Return the [x, y] coordinate for the center point of the cell that contains the specified text.  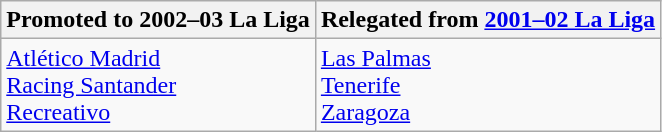
Atlético MadridRacing SantanderRecreativo [158, 85]
Promoted to 2002–03 La Liga [158, 20]
Relegated from 2001–02 La Liga [488, 20]
Las PalmasTenerifeZaragoza [488, 85]
